Capture the cell that displays the provided text and extract its (X, Y) central coordinate. 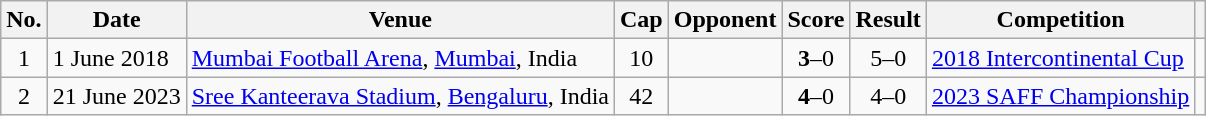
Opponent (725, 20)
2018 Intercontinental Cup (1060, 58)
No. (24, 20)
5–0 (888, 58)
1 (24, 58)
Date (116, 20)
Score (816, 20)
Venue (400, 20)
2023 SAFF Championship (1060, 96)
Mumbai Football Arena, Mumbai, India (400, 58)
10 (641, 58)
21 June 2023 (116, 96)
Sree Kanteerava Stadium, Bengaluru, India (400, 96)
Result (888, 20)
1 June 2018 (116, 58)
2 (24, 96)
42 (641, 96)
Cap (641, 20)
3–0 (816, 58)
Competition (1060, 20)
